Return the [X, Y] coordinate for the center point of the cell that contains the specified text.  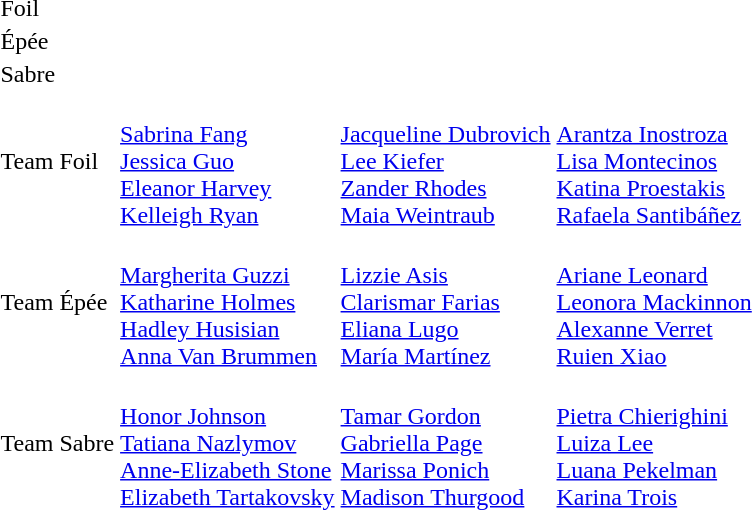
Jacqueline DubrovichLee KieferZander RhodesMaia Weintraub [446, 161]
Sabrina FangJessica GuoEleanor HarveyKelleigh Ryan [228, 161]
Margherita GuzziKatharine HolmesHadley HusisianAnna Van Brummen [228, 302]
Lizzie AsisClarismar FariasEliana LugoMaría Martínez [446, 302]
